Find where the given text appears and provide that cell's center as [X, Y] coordinate. 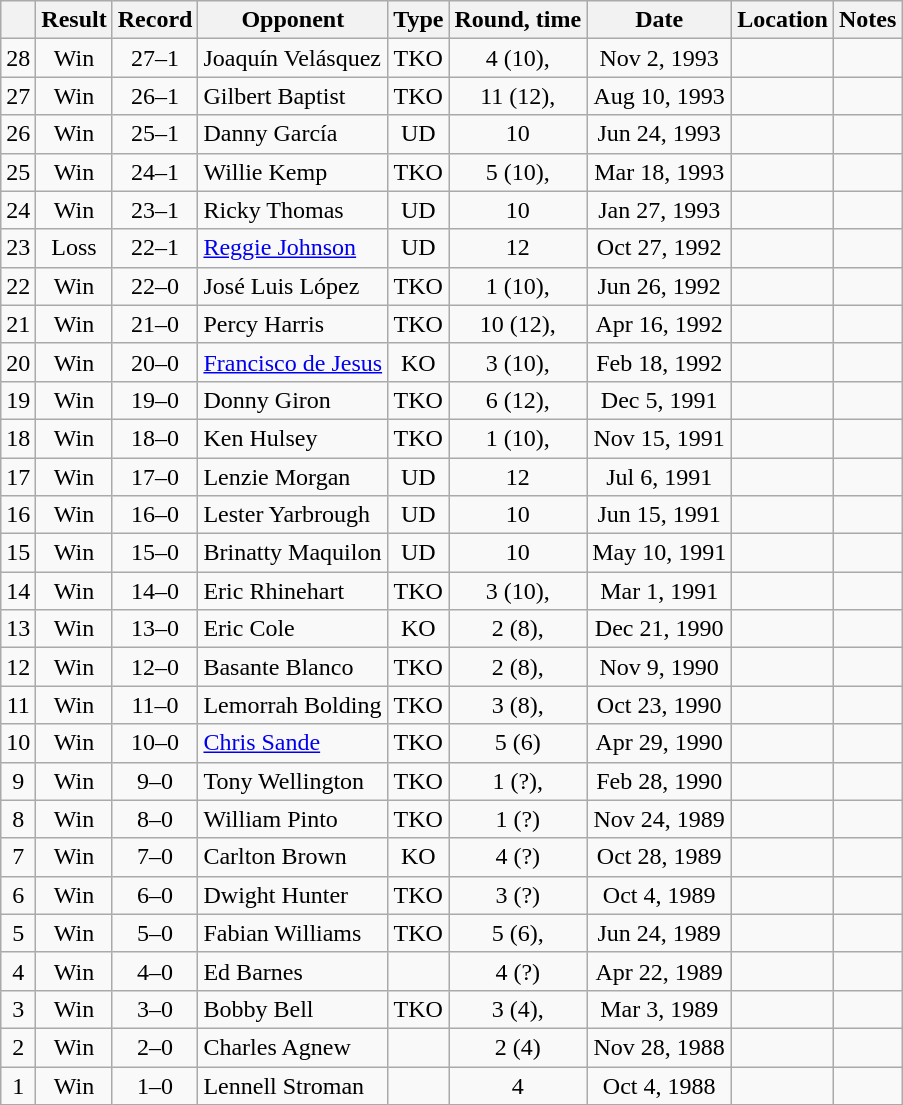
8 [18, 819]
11 (12), [518, 96]
Jun 24, 1993 [660, 134]
Dec 5, 1991 [660, 400]
Oct 23, 1990 [660, 705]
9–0 [155, 781]
27–1 [155, 58]
Lennell Stroman [293, 1085]
5–0 [155, 933]
6 [18, 895]
May 10, 1991 [660, 553]
10–0 [155, 743]
Loss [74, 248]
27 [18, 96]
23 [18, 248]
Dec 21, 1990 [660, 629]
Oct 4, 1988 [660, 1085]
23–1 [155, 210]
Eric Cole [293, 629]
Willie Kemp [293, 172]
16–0 [155, 515]
5 [18, 933]
17 [18, 477]
Lenzie Morgan [293, 477]
9 [18, 781]
20–0 [155, 362]
8–0 [155, 819]
Lemorrah Bolding [293, 705]
Jan 27, 1993 [660, 210]
Notes [867, 20]
Apr 29, 1990 [660, 743]
12–0 [155, 667]
7–0 [155, 857]
15–0 [155, 553]
3 (?) [518, 895]
6 (12), [518, 400]
Gilbert Baptist [293, 96]
14 [18, 591]
Danny García [293, 134]
Jun 15, 1991 [660, 515]
2 (4) [518, 1047]
Round, time [518, 20]
21 [18, 324]
Tony Wellington [293, 781]
13–0 [155, 629]
7 [18, 857]
Feb 28, 1990 [660, 781]
Opponent [293, 20]
2–0 [155, 1047]
1–0 [155, 1085]
Mar 18, 1993 [660, 172]
1 (?) [518, 819]
José Luis López [293, 286]
28 [18, 58]
17–0 [155, 477]
3 (8), [518, 705]
19 [18, 400]
William Pinto [293, 819]
14–0 [155, 591]
Nov 2, 1993 [660, 58]
Ricky Thomas [293, 210]
Joaquín Velásquez [293, 58]
Fabian Williams [293, 933]
Donny Giron [293, 400]
Jun 24, 1989 [660, 933]
Carlton Brown [293, 857]
26–1 [155, 96]
4 (10), [518, 58]
19–0 [155, 400]
18 [18, 438]
3 (4), [518, 1009]
3 [18, 1009]
Francisco de Jesus [293, 362]
Jun 26, 1992 [660, 286]
24 [18, 210]
10 (12), [518, 324]
Oct 28, 1989 [660, 857]
13 [18, 629]
22–0 [155, 286]
22 [18, 286]
5 (6) [518, 743]
Location [783, 20]
1 (?), [518, 781]
Feb 18, 1992 [660, 362]
Record [155, 20]
Apr 22, 1989 [660, 971]
Chris Sande [293, 743]
Brinatty Maquilon [293, 553]
16 [18, 515]
Result [74, 20]
18–0 [155, 438]
5 (6), [518, 933]
21–0 [155, 324]
Eric Rhinehart [293, 591]
Oct 27, 1992 [660, 248]
24–1 [155, 172]
5 (10), [518, 172]
Bobby Bell [293, 1009]
Reggie Johnson [293, 248]
Type [418, 20]
20 [18, 362]
Dwight Hunter [293, 895]
11 [18, 705]
Ed Barnes [293, 971]
25–1 [155, 134]
4–0 [155, 971]
15 [18, 553]
Aug 10, 1993 [660, 96]
Nov 24, 1989 [660, 819]
Mar 1, 1991 [660, 591]
Jul 6, 1991 [660, 477]
Mar 3, 1989 [660, 1009]
Percy Harris [293, 324]
11–0 [155, 705]
26 [18, 134]
Oct 4, 1989 [660, 895]
2 [18, 1047]
Nov 28, 1988 [660, 1047]
Nov 9, 1990 [660, 667]
3–0 [155, 1009]
22–1 [155, 248]
Apr 16, 1992 [660, 324]
Date [660, 20]
Nov 15, 1991 [660, 438]
6–0 [155, 895]
Ken Hulsey [293, 438]
1 [18, 1085]
25 [18, 172]
Basante Blanco [293, 667]
Lester Yarbrough [293, 515]
Charles Agnew [293, 1047]
